Output the [x, y] coordinate of the center of the cell containing the given text.  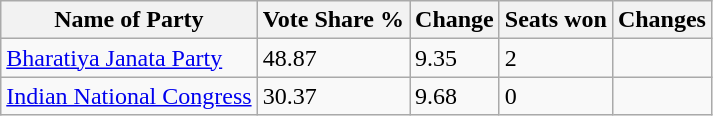
Bharatiya Janata Party [129, 58]
Indian National Congress [129, 96]
0 [556, 96]
9.35 [455, 58]
Name of Party [129, 20]
Vote Share % [333, 20]
30.37 [333, 96]
Changes [662, 20]
Change [455, 20]
2 [556, 58]
Seats won [556, 20]
48.87 [333, 58]
9.68 [455, 96]
